Pinpoint the cell where the given text exists, returning its [x, y] midpoint coordinate. 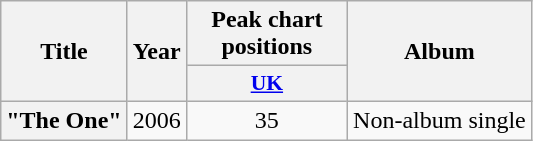
"The One" [64, 120]
Peak chart positions [266, 34]
Title [64, 52]
Year [156, 52]
2006 [156, 120]
UK [266, 84]
35 [266, 120]
Non-album single [440, 120]
Album [440, 52]
